Provide the [X, Y] coordinate of the cell's center where the given text is located.  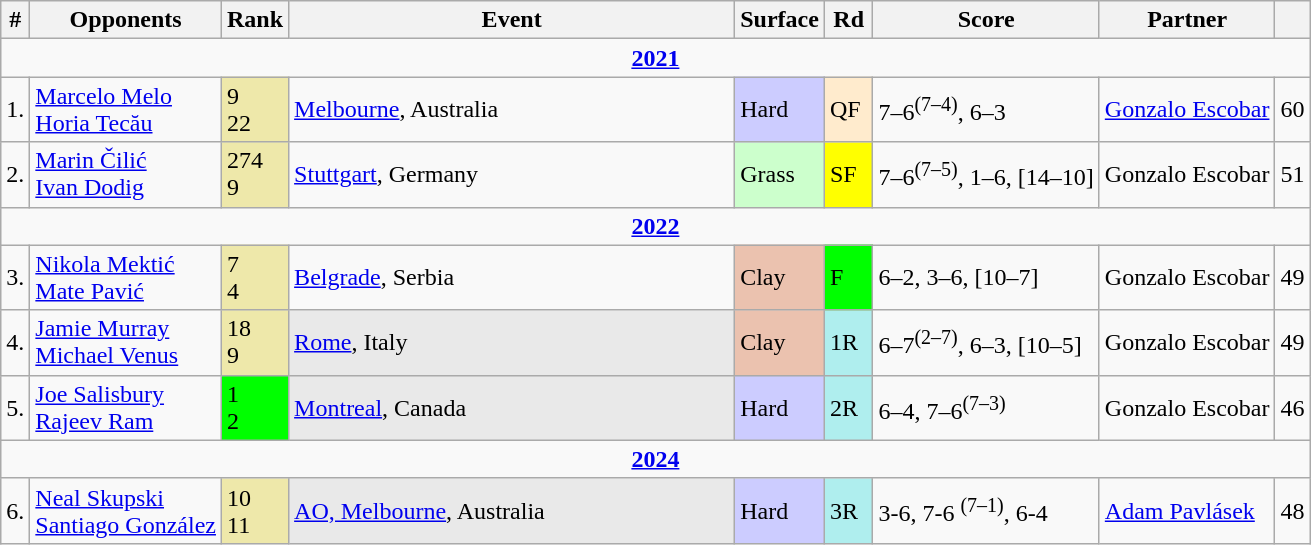
1011 [254, 510]
AO, Melbourne, Australia [512, 510]
Surface [780, 20]
Joe Salisbury Rajeev Ram [126, 408]
QF [848, 110]
2R [848, 408]
Nikola Mektić Mate Pavić [126, 278]
6–4, 7–6(7–3) [986, 408]
6. [16, 510]
4. [16, 342]
6–2, 3–6, [10–7] [986, 278]
7–6(7–4), 6–3 [986, 110]
60 [1292, 110]
Rd [848, 20]
SF [848, 174]
# [16, 20]
Melbourne, Australia [512, 110]
Neal Skupski Santiago González [126, 510]
Marcelo Melo Horia Tecău [126, 110]
5. [16, 408]
3. [16, 278]
F [848, 278]
2749 [254, 174]
Montreal, Canada [512, 408]
Score [986, 20]
922 [254, 110]
51 [1292, 174]
2021 [656, 58]
Partner [1187, 20]
Rome, Italy [512, 342]
2. [16, 174]
Event [512, 20]
7–6(7–5), 1–6, [14–10] [986, 174]
12 [254, 408]
74 [254, 278]
Opponents [126, 20]
Stuttgart, Germany [512, 174]
Rank [254, 20]
Adam Pavlásek [1187, 510]
2024 [656, 459]
1R [848, 342]
2022 [656, 226]
48 [1292, 510]
3R [848, 510]
Belgrade, Serbia [512, 278]
1. [16, 110]
189 [254, 342]
3-6, 7-6 (7–1), 6-4 [986, 510]
6–7(2–7), 6–3, [10–5] [986, 342]
Grass [780, 174]
Marin Čilić Ivan Dodig [126, 174]
Jamie Murray Michael Venus [126, 342]
46 [1292, 408]
